Pinpoint the cell where the given text exists, returning its [X, Y] midpoint coordinate. 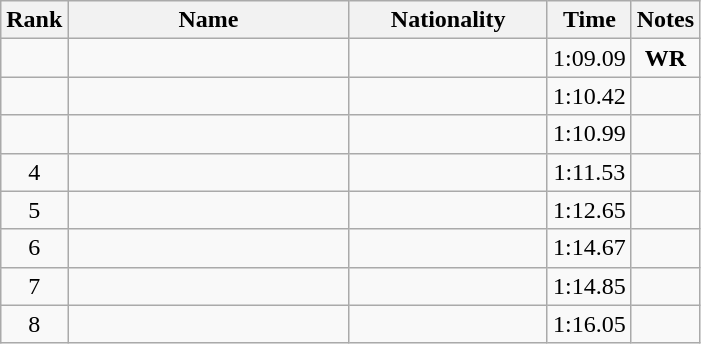
Nationality [448, 20]
7 [34, 286]
1:16.05 [589, 324]
WR [665, 58]
1:14.85 [589, 286]
Rank [34, 20]
6 [34, 248]
Time [589, 20]
1:11.53 [589, 172]
8 [34, 324]
1:10.99 [589, 134]
1:10.42 [589, 96]
1:12.65 [589, 210]
Notes [665, 20]
1:14.67 [589, 248]
Name [208, 20]
4 [34, 172]
1:09.09 [589, 58]
5 [34, 210]
